Return the [X, Y] coordinate for the center point of the cell that contains the specified text.  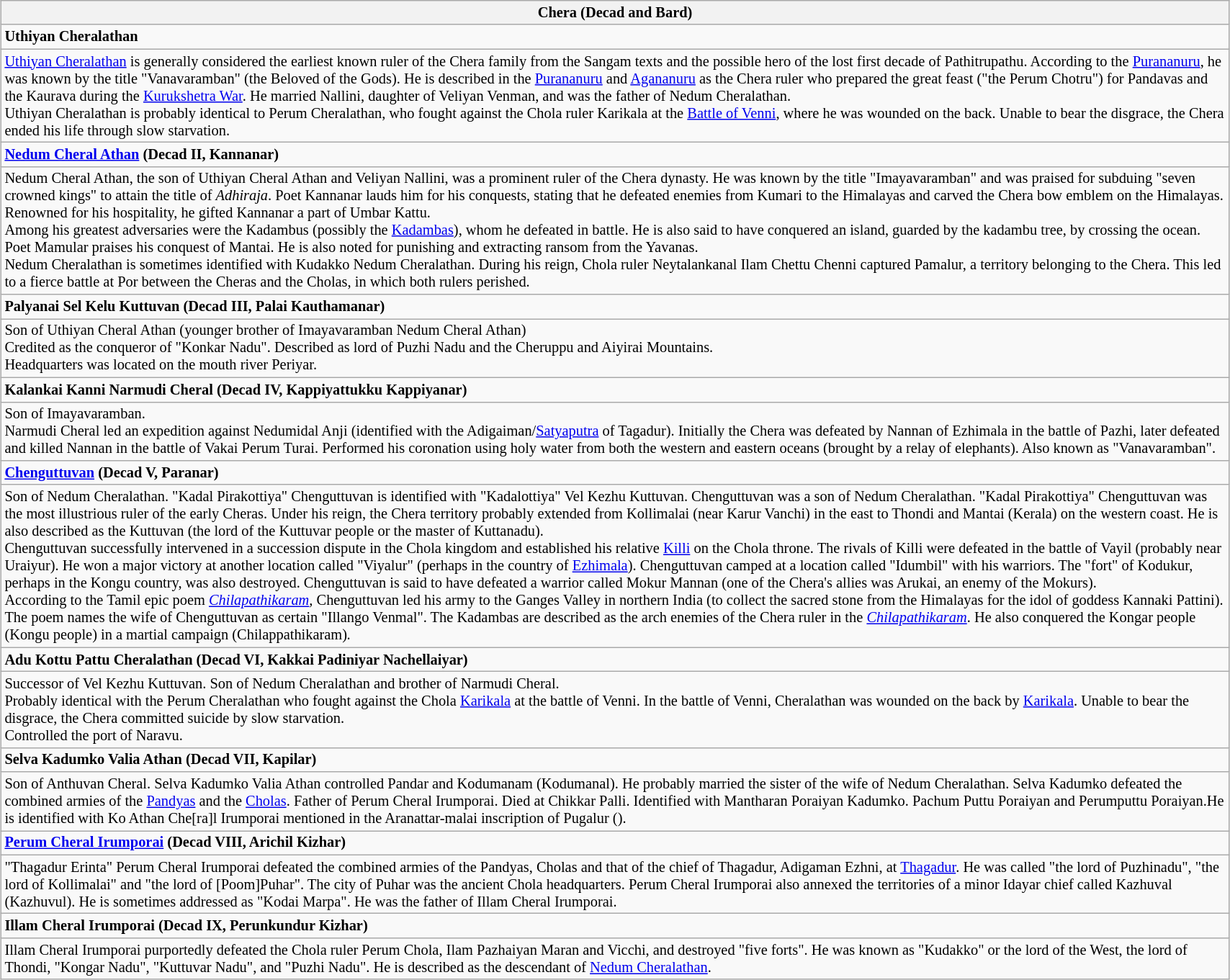
Selva Kadumko Valia Athan (Decad VII, Kapilar) [615, 760]
Adu Kottu Pattu Cheralathan (Decad VI, Kakkai Padiniyar Nachellaiyar) [615, 660]
Chera (Decad and Bard) [615, 12]
Kalankai Kanni Narmudi Cheral (Decad IV, Kappiyattukku Kappiyanar) [615, 390]
Nedum Cheral Athan (Decad II, Kannanar) [615, 154]
Chenguttuvan (Decad V, Paranar) [615, 472]
Palyanai Sel Kelu Kuttuvan (Decad III, Palai Kauthamanar) [615, 307]
Illam Cheral Irumporai (Decad IX, Perunkundur Kizhar) [615, 925]
Uthiyan Cheralathan [615, 37]
Perum Cheral Irumporai (Decad VIII, Arichil Kizhar) [615, 842]
